Detect which cell encompasses the target text, then output its [X, Y] center coordinate. 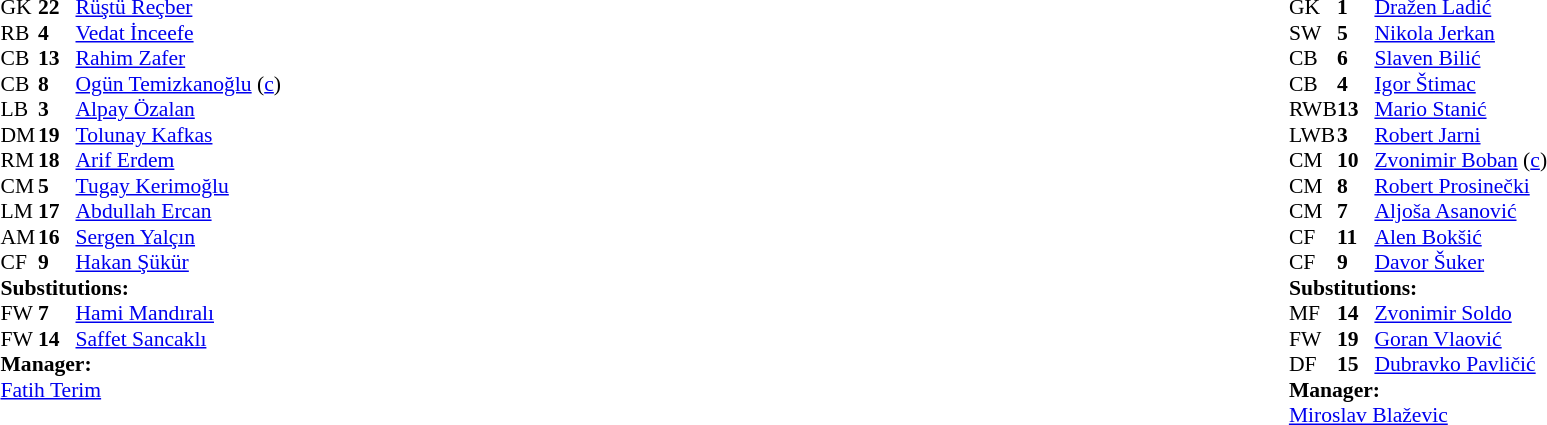
6 [1356, 59]
Igor Štimac [1460, 84]
10 [1356, 161]
Hakan Şükür [179, 263]
SW [1313, 33]
LM [19, 211]
Mario Stanić [1460, 109]
DM [19, 135]
Aljoša Asanović [1460, 211]
Sergen Yalçın [179, 237]
Davor Šuker [1460, 263]
15 [1356, 365]
16 [57, 237]
Abdullah Ercan [179, 211]
11 [1356, 237]
Zvonimir Soldo [1460, 313]
Robert Prosinečki [1460, 186]
MF [1313, 313]
AM [19, 237]
RM [19, 161]
Alen Bokšić [1460, 237]
17 [57, 211]
Goran Vlaović [1460, 339]
Saffet Sancaklı [179, 339]
Ogün Temizkanoğlu (c) [179, 84]
Rahim Zafer [179, 59]
LB [19, 109]
Vedat İnceefe [179, 33]
Fatih Terim [140, 390]
LWB [1313, 135]
Slaven Bilić [1460, 59]
Dubravko Pavličić [1460, 365]
Tugay Kerimoğlu [179, 186]
RWB [1313, 109]
RB [19, 33]
DF [1313, 365]
Nikola Jerkan [1460, 33]
Robert Jarni [1460, 135]
Arif Erdem [179, 161]
Alpay Özalan [179, 109]
Tolunay Kafkas [179, 135]
Hami Mandıralı [179, 313]
Zvonimir Boban (c) [1460, 161]
18 [57, 161]
